Extract the (X, Y) coordinate from the center of the cell holding the provided text.  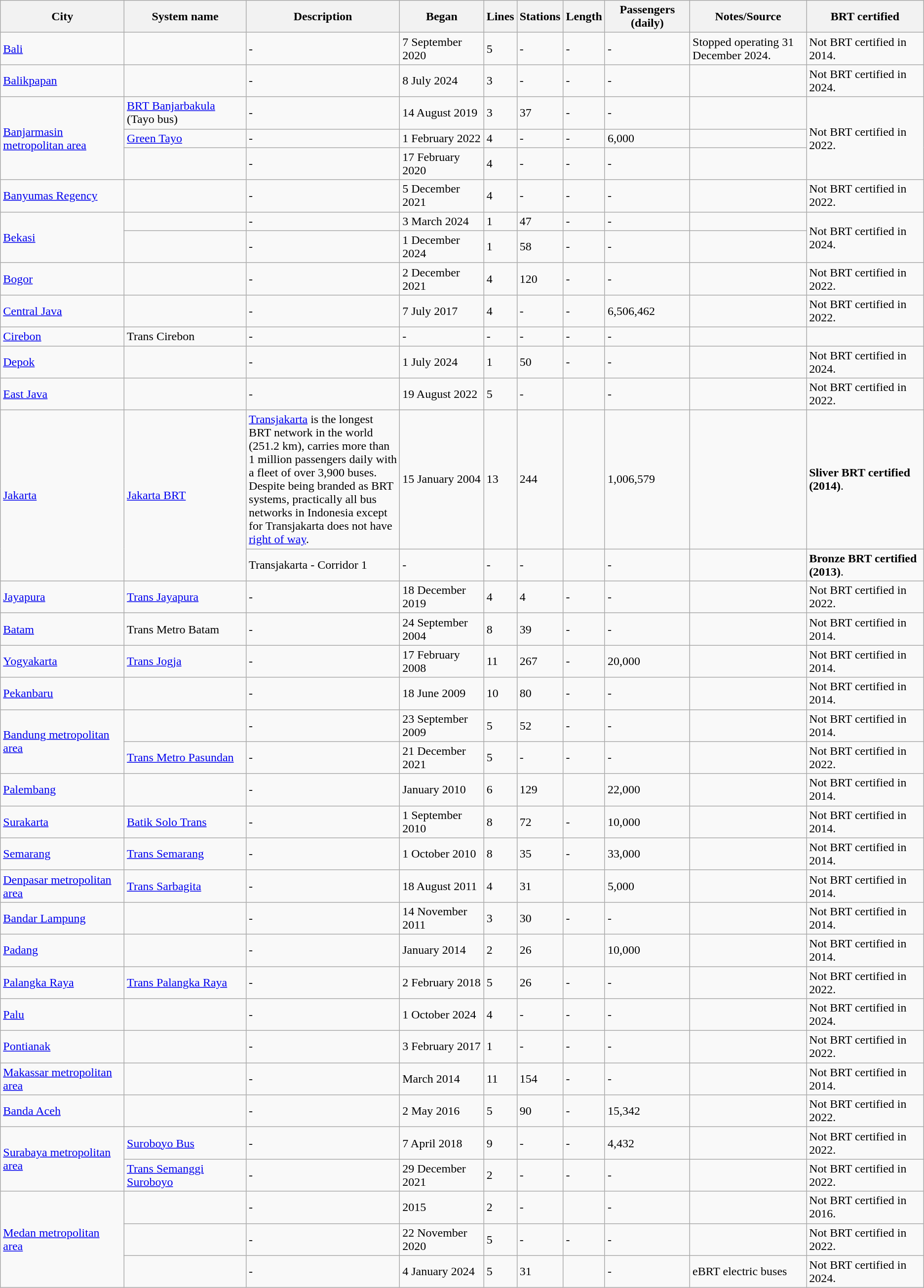
January 2010 (442, 790)
Began (442, 17)
2 February 2018 (442, 982)
Not BRT certified in 2016. (865, 1208)
15,342 (647, 1111)
Depok (62, 361)
22 November 2020 (442, 1239)
47 (540, 221)
19 August 2022 (442, 394)
Suroboyo Bus (186, 1143)
22,000 (647, 790)
Padang (62, 950)
2015 (442, 1208)
14 August 2019 (442, 113)
BRT certified (865, 17)
18 August 2011 (442, 886)
Trans Semanggi Suroboyo (186, 1175)
Description (323, 17)
Passengers (daily) (647, 17)
Trans Jogja (186, 662)
Trans Palangka Raya (186, 982)
Trans Sarbagita (186, 886)
1 October 2024 (442, 1015)
23 September 2009 (442, 726)
120 (540, 278)
35 (540, 854)
1 September 2010 (442, 821)
2 December 2021 (442, 278)
East Java (62, 394)
Trans Semarang (186, 854)
8 July 2024 (442, 81)
Palangka Raya (62, 982)
Jakarta BRT (186, 496)
Bali (62, 48)
Banda Aceh (62, 1111)
Transjakarta - Corridor 1 (323, 565)
Lines (500, 17)
Surabaya metropolitan area (62, 1159)
39 (540, 629)
BRT Banjarbakula (Tayo bus) (186, 113)
System name (186, 17)
eBRT electric buses (748, 1272)
1 October 2010 (442, 854)
37 (540, 113)
Bronze BRT certified (2013). (865, 565)
1 February 2022 (442, 138)
7 September 2020 (442, 48)
21 December 2021 (442, 757)
15 January 2004 (442, 480)
Medan metropolitan area (62, 1239)
Makassar metropolitan area (62, 1079)
Surakarta (62, 821)
18 June 2009 (442, 693)
January 2014 (442, 950)
Semarang (62, 854)
5 December 2021 (442, 195)
244 (540, 480)
Central Java (62, 311)
Bandar Lampung (62, 918)
9 (500, 1143)
Palembang (62, 790)
58 (540, 247)
Trans Metro Batam (186, 629)
3 March 2024 (442, 221)
Batam (62, 629)
50 (540, 361)
4,432 (647, 1143)
Jayapura (62, 597)
14 November 2011 (442, 918)
Palu (62, 1015)
Jakarta (62, 496)
6 (500, 790)
17 February 2008 (442, 662)
1,006,579 (647, 480)
Trans Cirebon (186, 336)
33,000 (647, 854)
Balikpapan (62, 81)
3 February 2017 (442, 1047)
1 December 2024 (442, 247)
Length (584, 17)
17 February 2020 (442, 164)
Batik Solo Trans (186, 821)
267 (540, 662)
Bandung metropolitan area (62, 742)
Bekasi (62, 237)
Stopped operating 31 December 2024. (748, 48)
80 (540, 693)
6,000 (647, 138)
Bogor (62, 278)
5,000 (647, 886)
Cirebon (62, 336)
Trans Metro Pasundan (186, 757)
13 (500, 480)
City (62, 17)
7 April 2018 (442, 1143)
2 May 2016 (442, 1111)
30 (540, 918)
24 September 2004 (442, 629)
52 (540, 726)
90 (540, 1111)
18 December 2019 (442, 597)
Green Tayo (186, 138)
March 2014 (442, 1079)
129 (540, 790)
Yogyakarta (62, 662)
6,506,462 (647, 311)
10 (500, 693)
Notes/Source (748, 17)
Trans Jayapura (186, 597)
20,000 (647, 662)
Stations (540, 17)
Denpasar metropolitan area (62, 886)
154 (540, 1079)
Sliver BRT certified (2014). (865, 480)
7 July 2017 (442, 311)
1 July 2024 (442, 361)
4 January 2024 (442, 1272)
Pontianak (62, 1047)
72 (540, 821)
Banjarmasin metropolitan area (62, 138)
Banyumas Regency (62, 195)
29 December 2021 (442, 1175)
Pekanbaru (62, 693)
